Search for the cell housing the specified text and yield its (x, y) center coordinate. 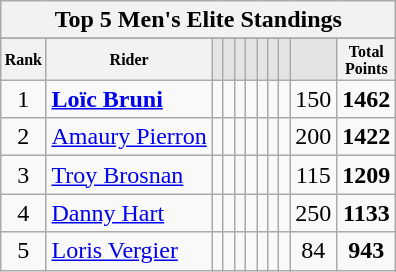
TotalPoints (366, 60)
150 (314, 99)
Top 5 Men's Elite Standings (198, 20)
115 (314, 175)
1462 (366, 99)
3 (24, 175)
1 (24, 99)
Danny Hart (129, 213)
1422 (366, 137)
200 (314, 137)
Amaury Pierron (129, 137)
Troy Brosnan (129, 175)
4 (24, 213)
Rider (129, 60)
1133 (366, 213)
943 (366, 251)
84 (314, 251)
Loris Vergier (129, 251)
Loïc Bruni (129, 99)
Rank (24, 60)
1209 (366, 175)
250 (314, 213)
2 (24, 137)
5 (24, 251)
